Identify which cell holds the provided text, then report its (x, y) central coordinate. 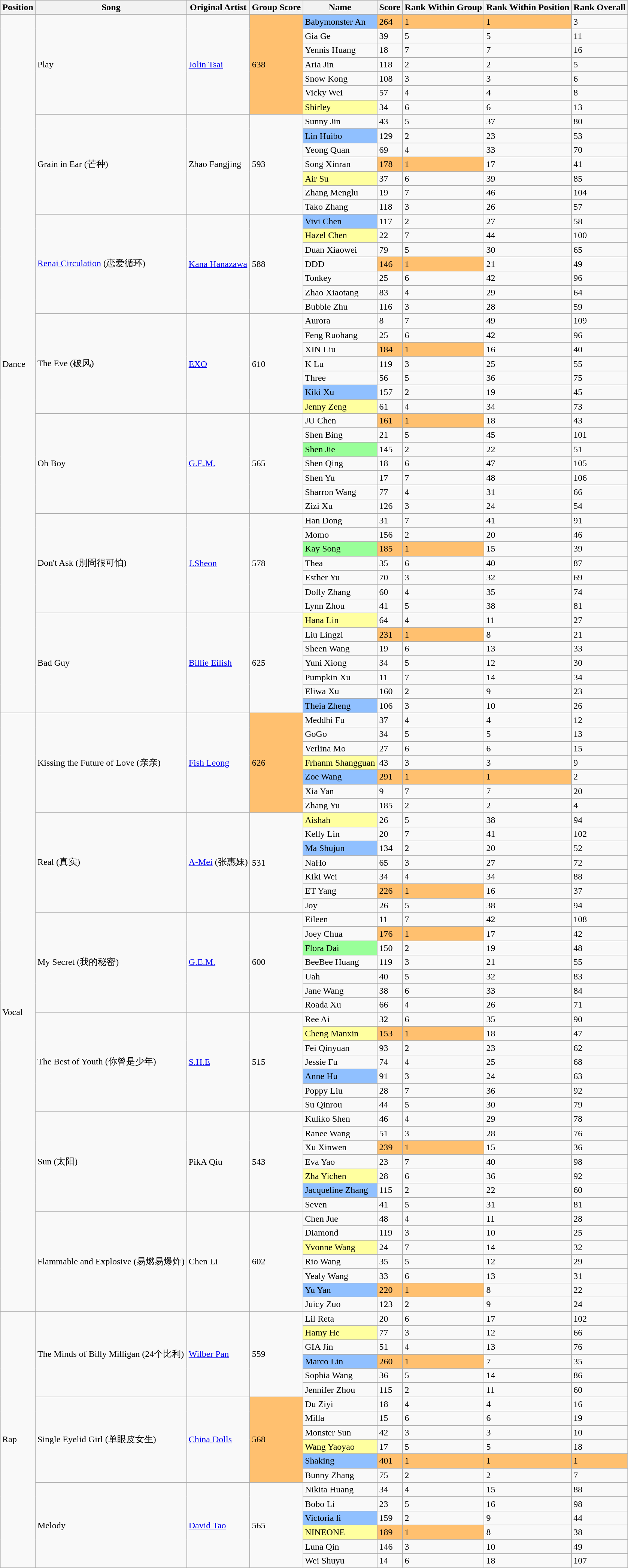
Sun (太阳) (111, 1162)
Shen Bing (340, 435)
Eliwa Xu (340, 692)
Juicy Zuo (340, 1304)
226 (390, 891)
176 (390, 934)
Vocal (18, 1012)
Shirley (340, 107)
Dance (18, 364)
107 (600, 1561)
China Dolls (218, 1440)
Roada Xu (340, 1005)
Lin Huibo (340, 136)
The Minds of Billy Milligan (24个比利) (111, 1354)
Yvonne Wang (340, 1247)
Cheng Manxin (340, 1033)
87 (600, 563)
593 (276, 164)
Vicky Wei (340, 93)
600 (276, 962)
84 (600, 991)
Jacqueline Zhang (340, 1190)
157 (390, 392)
Oh Boy (111, 464)
104 (600, 193)
71 (600, 1005)
Ree Ai (340, 1019)
Fei Qinyuan (340, 1048)
Kay Song (340, 549)
Zhang Yu (340, 805)
Jennifer Zhou (340, 1390)
220 (390, 1290)
126 (390, 506)
Single Eyelid Girl (单眼皮女生) (111, 1440)
Jenny Zeng (340, 406)
159 (390, 1518)
Don't Ask (別問很可怕) (111, 563)
Anne Hu (340, 1076)
Theia Zheng (340, 706)
Real (真实) (111, 862)
Xia Yan (340, 791)
Rank Within Group (443, 7)
239 (390, 1148)
Bobo Li (340, 1504)
Aishah (340, 820)
189 (390, 1532)
JU Chen (340, 421)
62 (600, 1048)
Vivi Chen (340, 221)
178 (390, 164)
Wei Shuyu (340, 1561)
Song (111, 7)
260 (390, 1361)
Aria Jin (340, 64)
156 (390, 535)
GoGo (340, 734)
588 (276, 264)
61 (390, 406)
Billie Eilish (218, 663)
Pumpkin Xu (340, 677)
116 (390, 307)
Tonkey (340, 278)
Wilber Pan (218, 1354)
401 (390, 1461)
100 (600, 235)
Zoe Wang (340, 777)
53 (600, 136)
Joey Chua (340, 934)
Jessie Fu (340, 1062)
Jolin Tsai (218, 64)
Zizi Xu (340, 506)
129 (390, 136)
Rank Overall (600, 7)
Play (111, 64)
Ma Shujun (340, 848)
531 (276, 862)
52 (600, 848)
My Secret (我的秘密) (111, 962)
90 (600, 1019)
Dolly Zhang (340, 592)
Sheen Wang (340, 649)
Air Su (340, 179)
72 (600, 862)
117 (390, 221)
602 (276, 1261)
Yealy Wang (340, 1276)
58 (600, 221)
625 (276, 663)
63 (600, 1076)
78 (600, 1119)
NaHo (340, 862)
161 (390, 421)
Seven (340, 1204)
543 (276, 1162)
Flora Dai (340, 948)
Score (390, 7)
Zhao Xiaotang (340, 292)
559 (276, 1354)
Feng Ruohang (340, 335)
610 (276, 364)
The Eve (破风) (111, 364)
GIA Jin (340, 1347)
Rap (18, 1439)
Kelly Lin (340, 834)
Group Score (276, 7)
578 (276, 563)
Chen Li (218, 1261)
EXO (218, 364)
Milla (340, 1418)
86 (600, 1376)
Frhanm Shangguan (340, 763)
150 (390, 948)
Kiki Xu (340, 392)
Melody (111, 1525)
Bad Guy (111, 663)
93 (390, 1048)
Fish Leong (218, 763)
515 (276, 1062)
Jane Wang (340, 991)
Sunny Jin (340, 121)
Joy (340, 905)
Three (340, 378)
A-Mei (张惠妹) (218, 862)
Snow Kong (340, 79)
59 (600, 307)
73 (600, 406)
638 (276, 64)
Eileen (340, 920)
Xu Xinwen (340, 1148)
Sophia Wang (340, 1376)
145 (390, 449)
S.H.E (218, 1062)
The Best of Youth (你曾是少年) (111, 1062)
BeeBee Huang (340, 962)
Renai Circulation (恋爱循环) (111, 264)
Luna Qin (340, 1547)
Chen Jue (340, 1219)
123 (390, 1304)
Lil Reta (340, 1318)
Shen Yu (340, 478)
Song Xinran (340, 164)
Kiki Wei (340, 877)
Rio Wang (340, 1261)
Tako Zhang (340, 207)
Eva Yao (340, 1162)
626 (276, 763)
Duan Xiaowei (340, 250)
Rank Within Position (528, 7)
Hazel Chen (340, 235)
Kana Hanazawa (218, 264)
Han Dong (340, 520)
160 (390, 692)
Shen Jie (340, 449)
153 (390, 1033)
Nikita Huang (340, 1489)
80 (600, 121)
Gia Ge (340, 36)
Bubble Zhu (340, 307)
K Lu (340, 364)
Position (18, 7)
Kissing the Future of Love (亲亲) (111, 763)
Verlina Mo (340, 748)
291 (390, 777)
Victoria li (340, 1518)
Name (340, 7)
DDD (340, 264)
85 (600, 179)
Grain in Ear (芒种) (111, 164)
68 (600, 1062)
Shen Qing (340, 464)
Bunny Zhang (340, 1475)
NINEONE (340, 1532)
Marco Lin (340, 1361)
Wang Yaoyao (340, 1447)
105 (600, 464)
Su Qinrou (340, 1105)
231 (390, 635)
Yuni Xiong (340, 663)
Sharron Wang (340, 492)
Liu Lingzi (340, 635)
Yu Yan (340, 1290)
54 (600, 506)
Meddhi Fu (340, 720)
56 (390, 378)
Yennis Huang (340, 50)
Babymonster An (340, 22)
Ranee Wang (340, 1133)
J.Sheon (218, 563)
Zha Yichen (340, 1176)
Zhao Fangjing (218, 164)
Thea (340, 563)
Du Ziyi (340, 1404)
Yeong Quan (340, 150)
101 (600, 435)
XIN Liu (340, 349)
184 (390, 349)
Lynn Zhou (340, 606)
264 (390, 22)
Flammable and Explosive (易燃易爆炸) (111, 1261)
Aurora (340, 321)
Momo (340, 535)
PikA Qiu (218, 1162)
134 (390, 848)
Kuliko Shen (340, 1119)
Original Artist (218, 7)
109 (600, 321)
Diamond (340, 1233)
Uah (340, 976)
568 (276, 1440)
Hana Lin (340, 620)
ET Yang (340, 891)
Monster Sun (340, 1432)
David Tao (218, 1525)
Shaking (340, 1461)
Poppy Liu (340, 1091)
Zhang Menglu (340, 193)
Esther Yu (340, 577)
Hamy He (340, 1333)
